Extract the [X, Y] coordinate from the center of the cell holding the provided text.  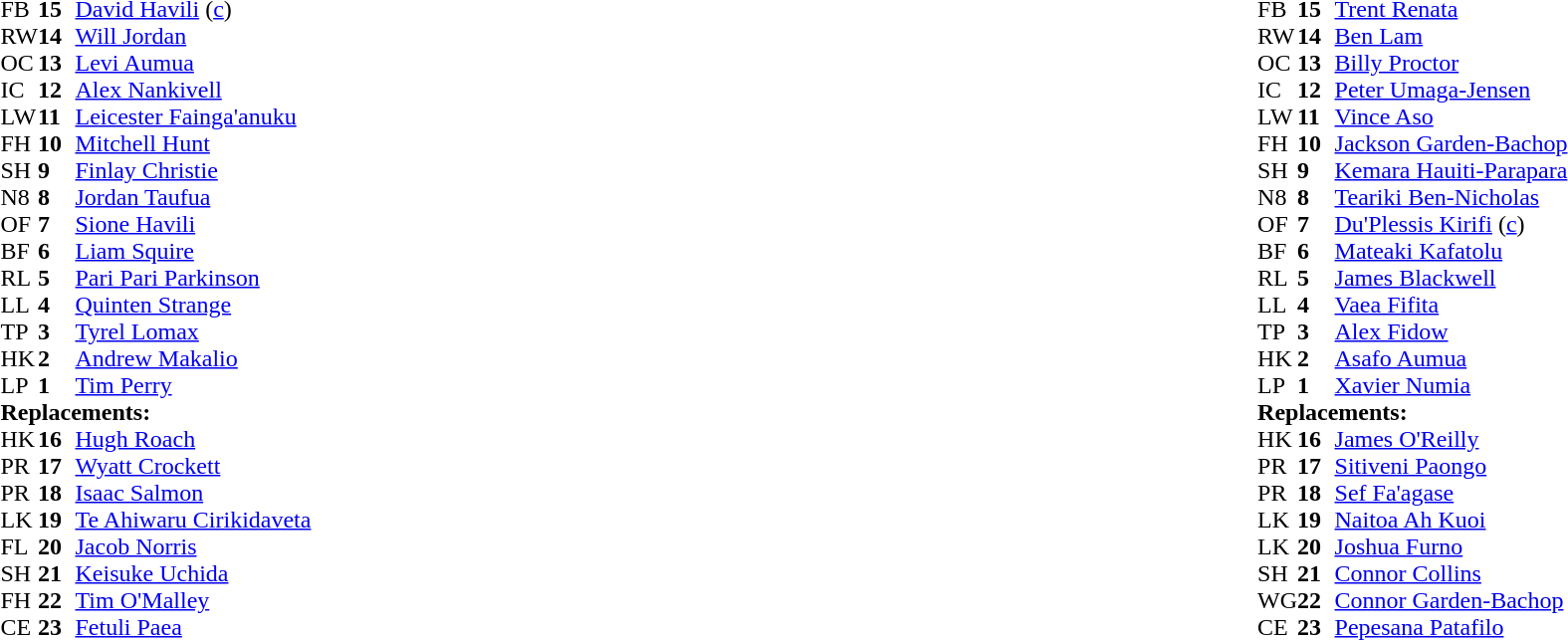
Tyrel Lomax [193, 332]
Peter Umaga-Jensen [1452, 90]
Connor Garden-Bachop [1452, 601]
Tim O'Malley [193, 601]
Connor Collins [1452, 573]
Jacob Norris [193, 547]
Alex Fidow [1452, 332]
Kemara Hauiti-Parapara [1452, 171]
Hugh Roach [193, 440]
Pari Pari Parkinson [193, 279]
Sione Havili [193, 225]
Joshua Furno [1452, 547]
Alex Nankivell [193, 90]
James O'Reilly [1452, 440]
Finlay Christie [193, 171]
Naitoa Ah Kuoi [1452, 520]
Ben Lam [1452, 36]
Quinten Strange [193, 305]
Keisuke Uchida [193, 573]
Asafo Aumua [1452, 358]
Will Jordan [193, 36]
Te Ahiwaru Cirikidaveta [193, 520]
Xavier Numia [1452, 386]
Wyatt Crockett [193, 466]
Sitiveni Paongo [1452, 466]
Pepesana Patafilo [1452, 627]
Levi Aumua [193, 64]
FL [19, 547]
Jordan Taufua [193, 197]
Vaea Fifita [1452, 305]
Billy Proctor [1452, 64]
James Blackwell [1452, 279]
Fetuli Paea [193, 627]
Liam Squire [193, 251]
Vince Aso [1452, 117]
WG [1277, 601]
Leicester Fainga'anuku [193, 117]
Sef Fa'agase [1452, 494]
Teariki Ben-Nicholas [1452, 197]
Andrew Makalio [193, 358]
Mateaki Kafatolu [1452, 251]
Jackson Garden-Bachop [1452, 143]
Du'Plessis Kirifi (c) [1452, 225]
Mitchell Hunt [193, 143]
Isaac Salmon [193, 494]
Tim Perry [193, 386]
